From the cell containing the given text, extract its center point as [X, Y] coordinate. 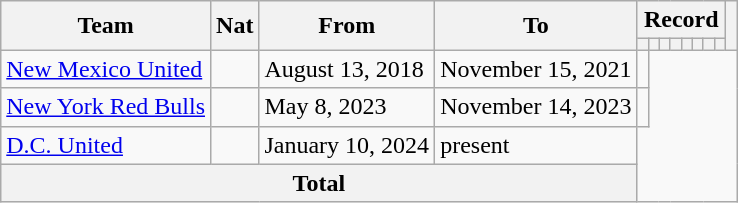
November 15, 2021 [536, 69]
Nat [235, 26]
present [536, 145]
November 14, 2023 [536, 107]
D.C. United [106, 145]
New York Red Bulls [106, 107]
Total [319, 183]
New Mexico United [106, 69]
To [536, 26]
January 10, 2024 [347, 145]
Record [681, 20]
Team [106, 26]
May 8, 2023 [347, 107]
August 13, 2018 [347, 69]
From [347, 26]
